Locate the cell with the specified text and output its (X, Y) center coordinate. 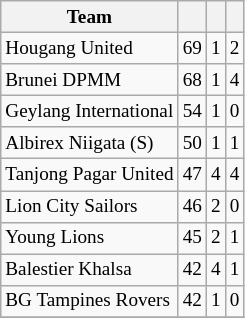
47 (192, 175)
Tanjong Pagar United (90, 175)
Hougang United (90, 48)
Albirex Niigata (S) (90, 143)
Team (90, 17)
46 (192, 206)
54 (192, 111)
Balestier Khalsa (90, 270)
Geylang International (90, 111)
Young Lions (90, 238)
BG Tampines Rovers (90, 301)
Lion City Sailors (90, 206)
Brunei DPMM (90, 80)
69 (192, 48)
50 (192, 143)
45 (192, 238)
68 (192, 80)
